From the cell containing the given text, extract its center point as [x, y] coordinate. 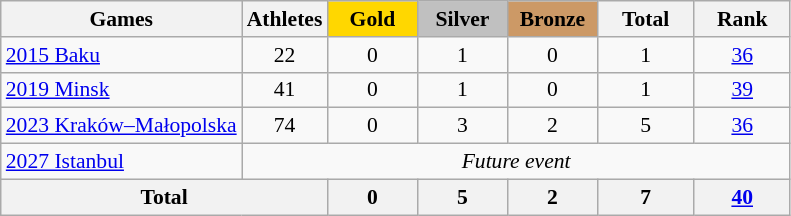
41 [285, 90]
Athletes [285, 19]
40 [742, 197]
2019 Minsk [122, 90]
3 [462, 126]
2027 Istanbul [122, 162]
Future event [516, 162]
Games [122, 19]
22 [285, 55]
39 [742, 90]
Bronze [552, 19]
Silver [462, 19]
2015 Baku [122, 55]
2023 Kraków–Małopolska [122, 126]
7 [646, 197]
74 [285, 126]
Rank [742, 19]
Gold [372, 19]
